Determine the (x, y) coordinate at the center of the cell enclosing the given text.  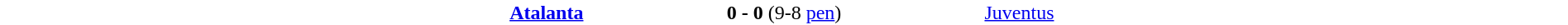
Atalanta (293, 12)
Juventus (1275, 12)
0 - 0 (9-8 pen) (784, 12)
